Provide the [x, y] coordinate of the cell's center where the given text is located.  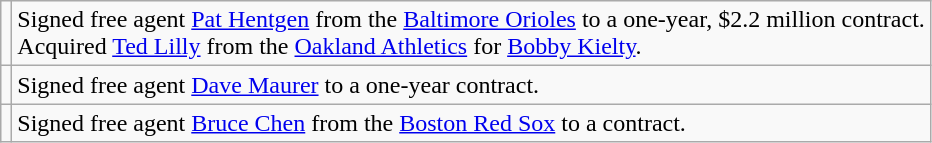
Signed free agent Dave Maurer to a one-year contract. [472, 85]
Signed free agent Bruce Chen from the Boston Red Sox to a contract. [472, 123]
